Extract the [x, y] coordinate from the center of the cell holding the provided text.  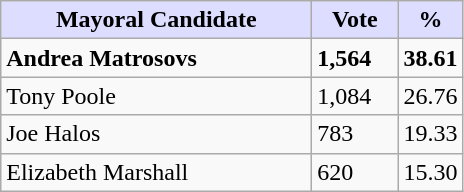
38.61 [430, 58]
783 [355, 134]
1,084 [355, 96]
15.30 [430, 172]
% [430, 20]
Vote [355, 20]
Andrea Matrosovs [156, 58]
26.76 [430, 96]
Joe Halos [156, 134]
Elizabeth Marshall [156, 172]
1,564 [355, 58]
620 [355, 172]
19.33 [430, 134]
Mayoral Candidate [156, 20]
Tony Poole [156, 96]
